Search for the cell housing the specified text and yield its (X, Y) center coordinate. 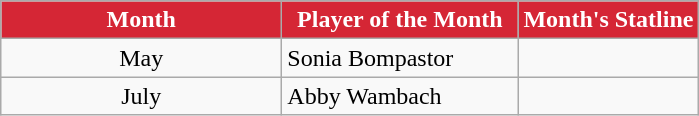
July (142, 96)
Sonia Bompastor (400, 58)
Player of the Month (400, 20)
Month (142, 20)
Month's Statline (608, 20)
May (142, 58)
Abby Wambach (400, 96)
